Detect which cell encompasses the target text, then output its [x, y] center coordinate. 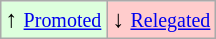
↑ Promoted [54, 20]
↓ Relegated [162, 20]
